Locate the cell with the specified text and output its (x, y) center coordinate. 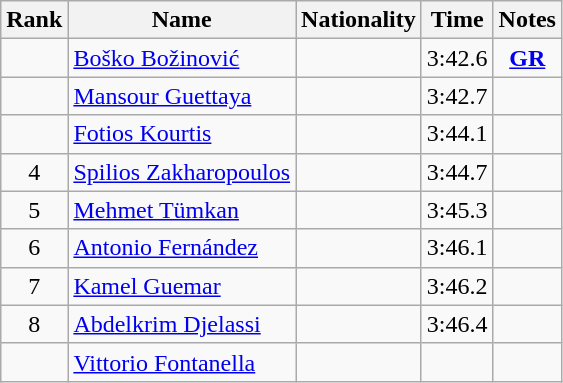
Nationality (359, 20)
3:44.7 (457, 172)
Mehmet Tümkan (182, 210)
3:44.1 (457, 134)
3:46.1 (457, 248)
Notes (527, 20)
5 (34, 210)
3:46.4 (457, 324)
6 (34, 248)
Abdelkrim Djelassi (182, 324)
Vittorio Fontanella (182, 362)
Mansour Guettaya (182, 96)
Boško Božinović (182, 58)
8 (34, 324)
GR (527, 58)
3:45.3 (457, 210)
Rank (34, 20)
Spilios Zakharopoulos (182, 172)
3:42.7 (457, 96)
Antonio Fernández (182, 248)
Kamel Guemar (182, 286)
7 (34, 286)
3:42.6 (457, 58)
4 (34, 172)
3:46.2 (457, 286)
Name (182, 20)
Fotios Kourtis (182, 134)
Time (457, 20)
